For the text-containing cell, return its midpoint in (x, y) coordinate format. 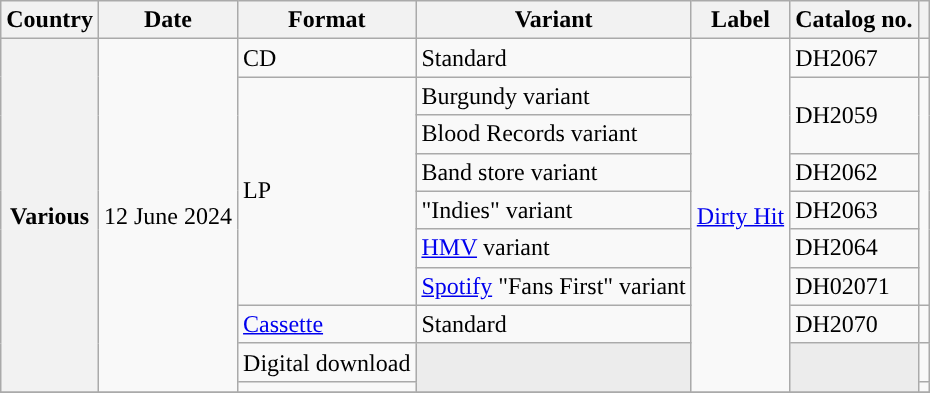
Band store variant (554, 172)
Various (50, 216)
HMV variant (554, 248)
DH2067 (854, 58)
DH2059 (854, 115)
DH2063 (854, 210)
DH02071 (854, 286)
Dirty Hit (740, 216)
Spotify "Fans First" variant (554, 286)
Burgundy variant (554, 96)
DH2064 (854, 248)
"Indies" variant (554, 210)
DH2070 (854, 324)
DH2062 (854, 172)
CD (327, 58)
Format (327, 20)
Blood Records variant (554, 134)
Variant (554, 20)
Cassette (327, 324)
Digital download (327, 362)
Catalog no. (854, 20)
Country (50, 20)
LP (327, 191)
Date (168, 20)
Label (740, 20)
12 June 2024 (168, 216)
